Search for the cell housing the specified text and yield its (x, y) center coordinate. 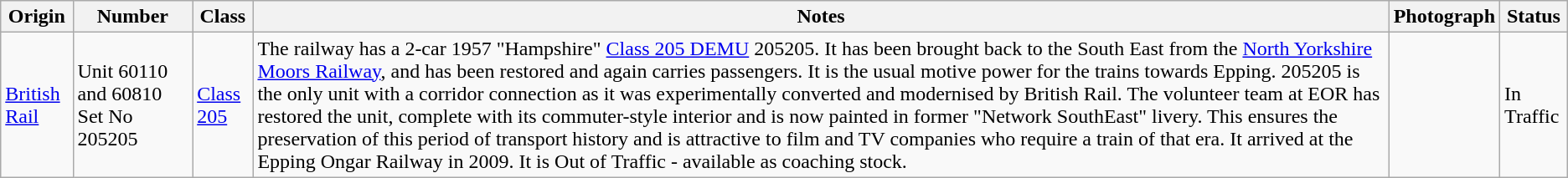
British Rail (37, 105)
Notes (821, 17)
Class (223, 17)
In Traffic (1534, 105)
Photograph (1444, 17)
Status (1534, 17)
Unit 60110 and 60810 Set No 205205 (132, 105)
Origin (37, 17)
Number (132, 17)
Class 205 (223, 105)
